Extract the [x, y] coordinate from the center of the cell holding the provided text.  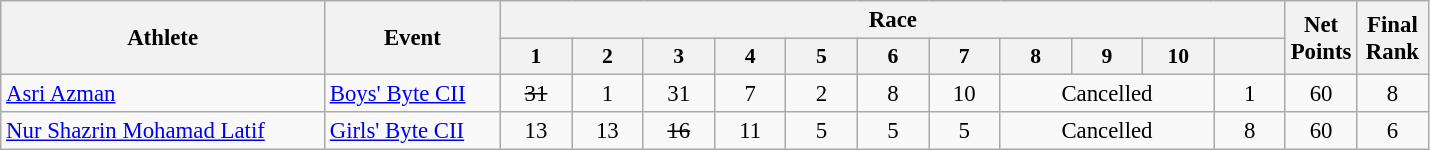
16 [678, 131]
3 [678, 57]
9 [1106, 57]
4 [750, 57]
Final Rank [1392, 38]
NetPoints [1320, 38]
Event [412, 38]
11 [750, 131]
Boys' Byte CII [412, 93]
Race [892, 20]
Asri Azman [163, 93]
Girls' Byte CII [412, 131]
Athlete [163, 38]
Nur Shazrin Mohamad Latif [163, 131]
